Pinpoint the cell where the given text exists, returning its (X, Y) midpoint coordinate. 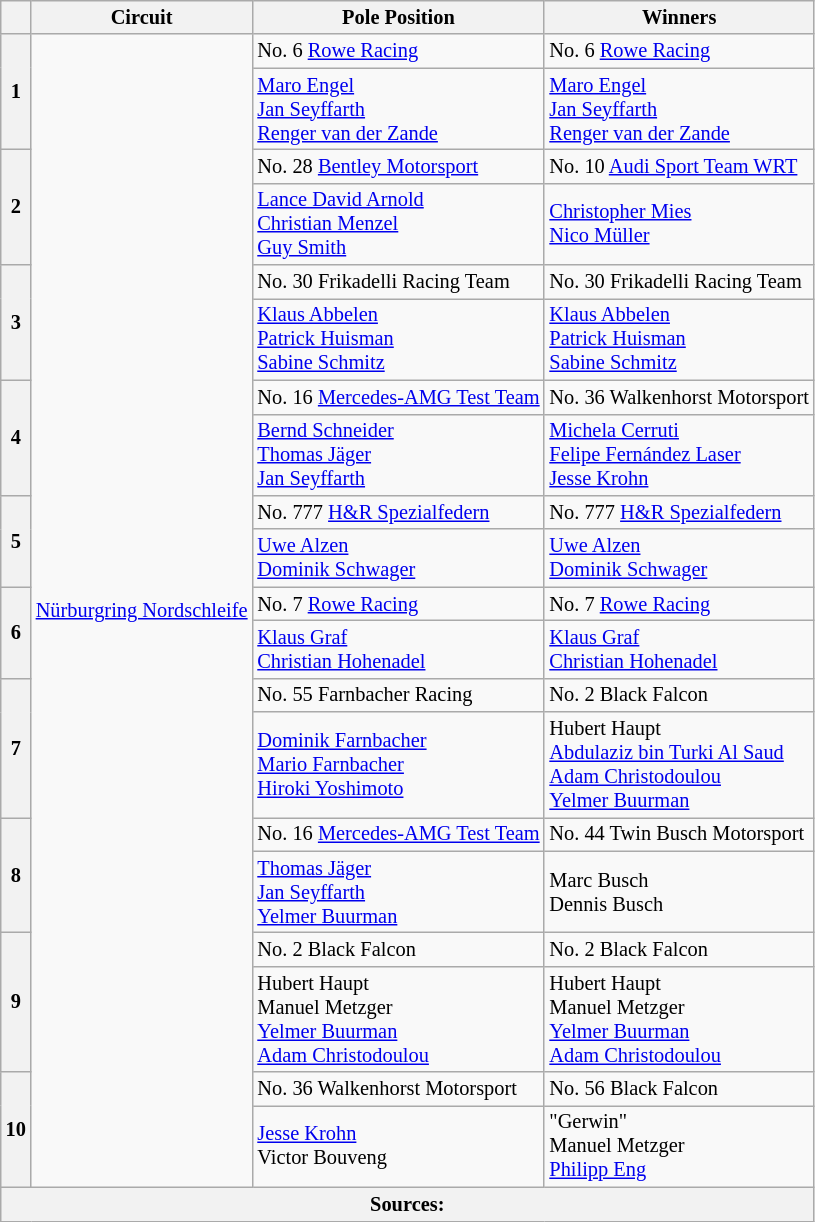
Dominik Farnbacher Mario Farnbacher Hiroki Yoshimoto (398, 765)
Nürburgring Nordschleife (142, 610)
No. 55 Farnbacher Racing (398, 695)
4 (16, 438)
5 (16, 540)
2 (16, 206)
6 (16, 632)
Bernd Schneider Thomas Jäger Jan Seyffarth (398, 455)
Thomas Jäger Jan Seyffarth Yelmer Buurman (398, 892)
Lance David Arnold Christian Menzel Guy Smith (398, 224)
Michela Cerruti Felipe Fernández Laser Jesse Krohn (678, 455)
No. 44 Twin Busch Motorsport (678, 834)
7 (16, 748)
1 (16, 92)
8 (16, 874)
3 (16, 322)
9 (16, 1002)
10 (16, 1130)
Christopher Mies Nico Müller (678, 224)
Sources: (408, 1204)
No. 10 Audi Sport Team WRT (678, 166)
Jesse Krohn Victor Bouveng (398, 1146)
Pole Position (398, 17)
"Gerwin" Manuel Metzger Philipp Eng (678, 1146)
Circuit (142, 17)
No. 28 Bentley Motorsport (398, 166)
No. 56 Black Falcon (678, 1089)
Winners (678, 17)
Hubert Haupt Abdulaziz bin Turki Al Saud Adam Christodoulou Yelmer Buurman (678, 765)
Marc Busch Dennis Busch (678, 892)
